For the text-containing cell, return its midpoint in (X, Y) coordinate format. 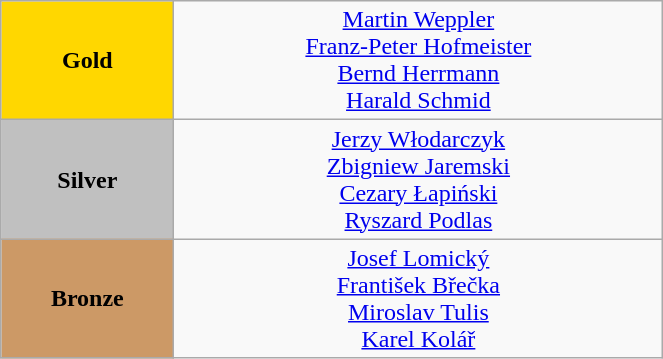
Martin WepplerFranz-Peter HofmeisterBernd HerrmannHarald Schmid (418, 60)
Silver (88, 180)
Bronze (88, 298)
Gold (88, 60)
Josef LomickýFrantišek BřečkaMiroslav TulisKarel Kolář (418, 298)
Jerzy WłodarczykZbigniew JaremskiCezary ŁapińskiRyszard Podlas (418, 180)
